Determine the [x, y] coordinate at the center of the cell enclosing the given text.  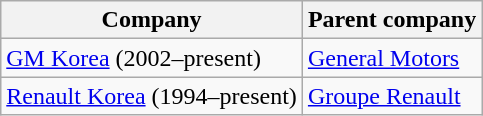
Groupe Renault [392, 96]
General Motors [392, 58]
Parent company [392, 20]
Company [152, 20]
GM Korea (2002–present) [152, 58]
Renault Korea (1994–present) [152, 96]
